Search for the cell housing the specified text and yield its (x, y) center coordinate. 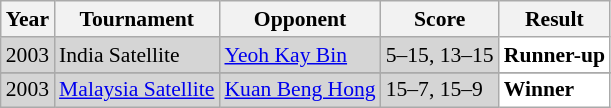
5–15, 13–15 (440, 55)
Malaysia Satellite (136, 90)
Result (554, 19)
15–7, 15–9 (440, 90)
Tournament (136, 19)
Kuan Beng Hong (300, 90)
Year (28, 19)
Opponent (300, 19)
India Satellite (136, 55)
Winner (554, 90)
Score (440, 19)
Runner-up (554, 55)
Yeoh Kay Bin (300, 55)
